Locate the cell with the specified text and output its (x, y) center coordinate. 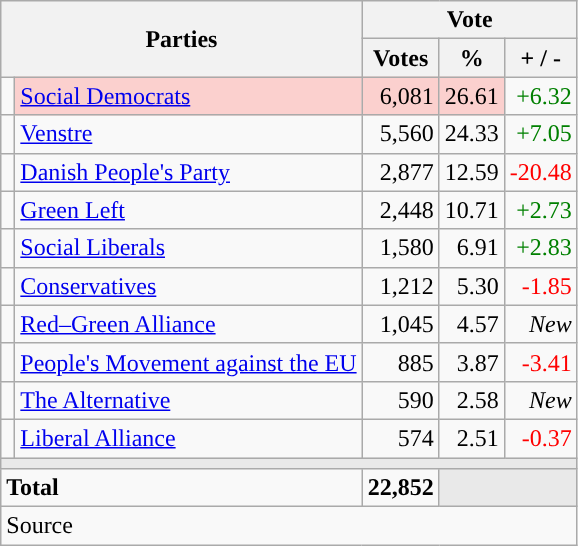
Liberal Alliance (188, 438)
Parties (182, 39)
2,877 (400, 172)
590 (400, 400)
885 (400, 362)
574 (400, 438)
Source (290, 526)
6,081 (400, 96)
Social Democrats (188, 96)
Red–Green Alliance (188, 324)
4.57 (472, 324)
26.61 (472, 96)
2.58 (472, 400)
22,852 (400, 488)
Green Left (188, 210)
2.51 (472, 438)
1,212 (400, 286)
1,045 (400, 324)
% (472, 58)
+ / - (540, 58)
Danish People's Party (188, 172)
10.71 (472, 210)
2,448 (400, 210)
3.87 (472, 362)
Conservatives (188, 286)
Social Liberals (188, 248)
5,560 (400, 134)
+6.32 (540, 96)
-0.37 (540, 438)
Vote (470, 20)
6.91 (472, 248)
Votes (400, 58)
-1.85 (540, 286)
+2.83 (540, 248)
Total (182, 488)
-20.48 (540, 172)
The Alternative (188, 400)
12.59 (472, 172)
-3.41 (540, 362)
+7.05 (540, 134)
24.33 (472, 134)
+2.73 (540, 210)
1,580 (400, 248)
5.30 (472, 286)
People's Movement against the EU (188, 362)
Venstre (188, 134)
